Extract the (x, y) coordinate from the center of the cell holding the provided text.  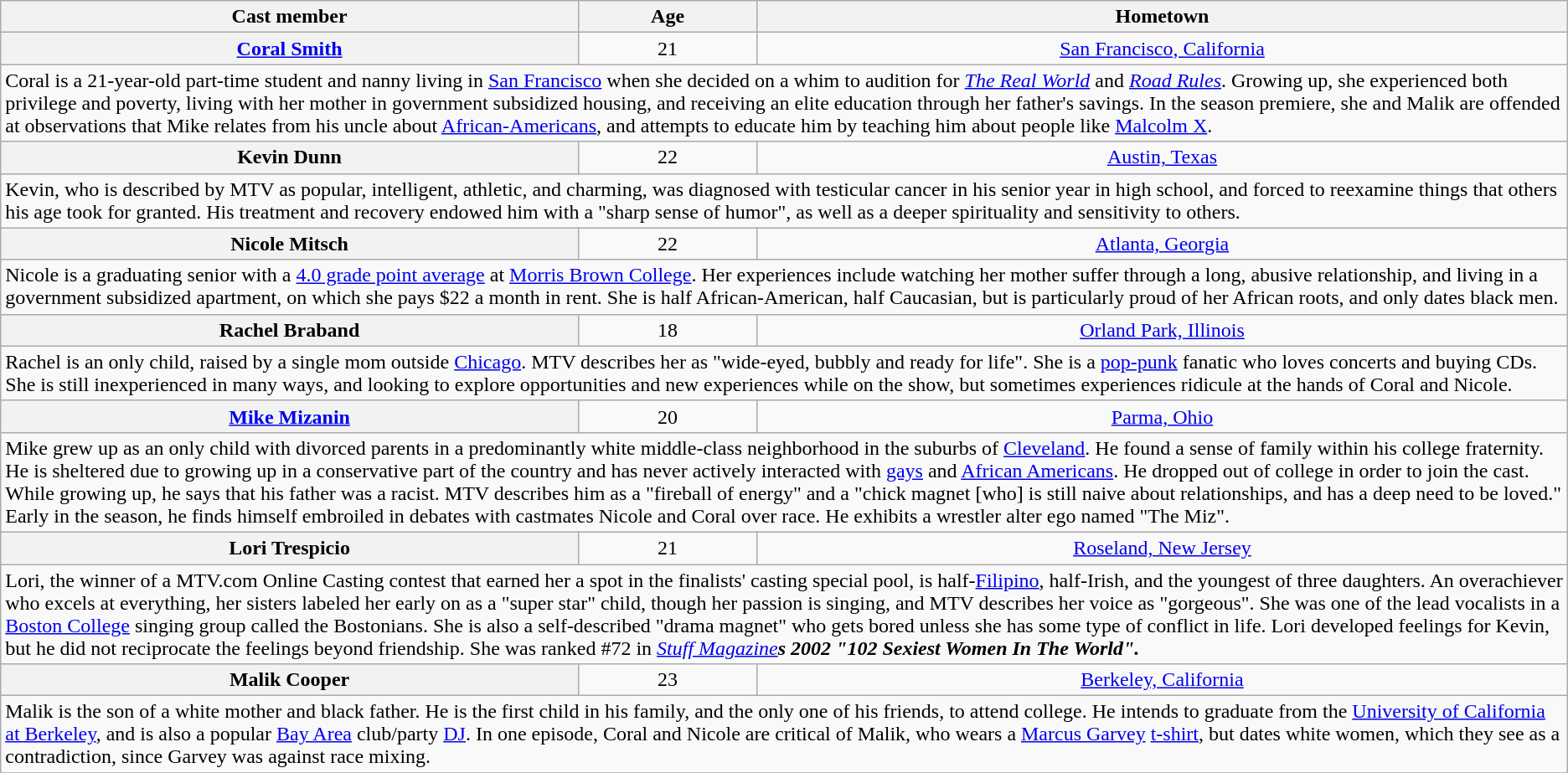
Coral Smith (290, 49)
Parma, Ohio (1163, 416)
Orland Park, Illinois (1163, 330)
Cast member (290, 17)
23 (667, 680)
San Francisco, California (1163, 49)
Age (667, 17)
Kevin Dunn (290, 157)
Nicole Mitsch (290, 244)
Malik Cooper (290, 680)
Rachel Braband (290, 330)
Austin, Texas (1163, 157)
Mike Mizanin (290, 416)
20 (667, 416)
Berkeley, California (1163, 680)
Hometown (1163, 17)
Atlanta, Georgia (1163, 244)
Roseland, New Jersey (1163, 548)
Lori Trespicio (290, 548)
18 (667, 330)
